Search for the cell housing the specified text and yield its [x, y] center coordinate. 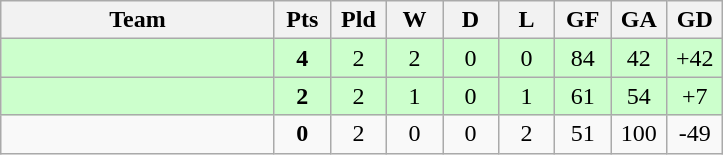
-49 [695, 134]
D [470, 20]
Pts [302, 20]
54 [639, 96]
4 [302, 58]
Pld [358, 20]
GF [583, 20]
100 [639, 134]
84 [583, 58]
W [414, 20]
61 [583, 96]
42 [639, 58]
+7 [695, 96]
GA [639, 20]
GD [695, 20]
L [527, 20]
51 [583, 134]
Team [138, 20]
+42 [695, 58]
